Extract the [x, y] coordinate from the center of the cell holding the provided text.  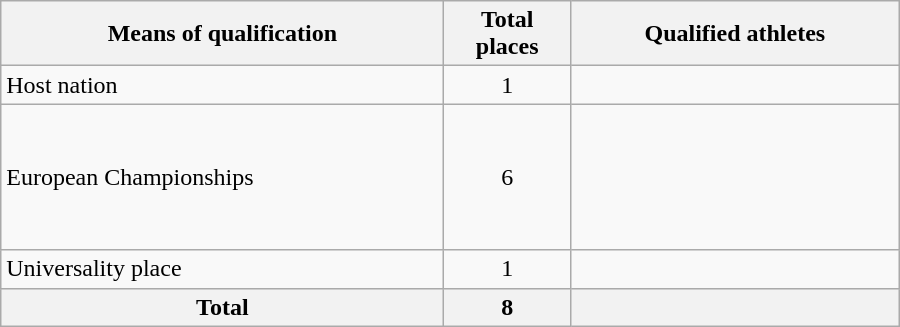
Total [222, 307]
Host nation [222, 85]
Universality place [222, 269]
8 [507, 307]
Qualified athletes [734, 34]
Totalplaces [507, 34]
European Championships [222, 177]
6 [507, 177]
Means of qualification [222, 34]
